Search for the cell housing the specified text and yield its (x, y) center coordinate. 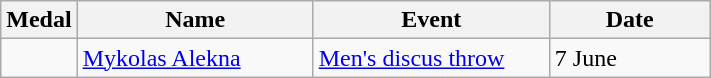
Name (195, 20)
Date (630, 20)
7 June (630, 58)
Medal (39, 20)
Event (431, 20)
Men's discus throw (431, 58)
Mykolas Alekna (195, 58)
